Search for the cell housing the specified text and yield its [x, y] center coordinate. 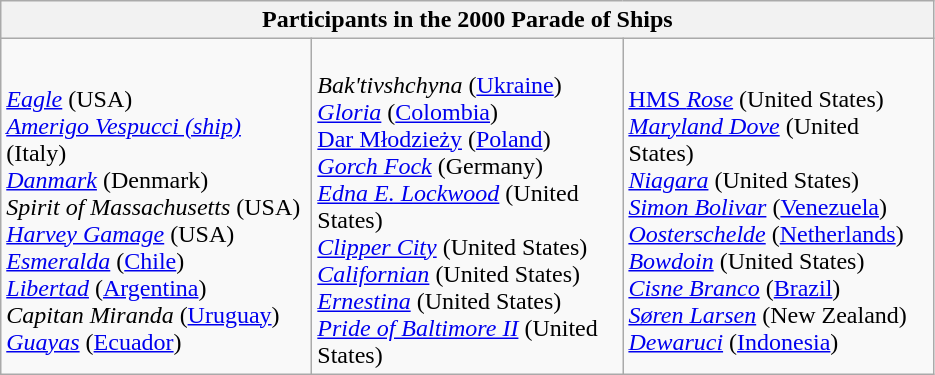
Participants in the 2000 Parade of Ships [468, 20]
